Scan for the cell matching the given text and deliver its [X, Y] coordinate at center. 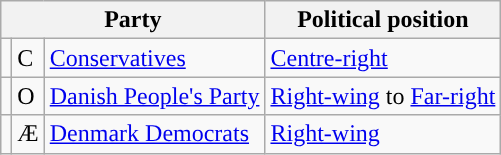
Æ [28, 134]
Party [133, 20]
Right-wing [383, 134]
Centre-right [383, 58]
Right-wing to Far-right [383, 96]
O [28, 96]
Denmark Democrats [154, 134]
Danish People's Party [154, 96]
Conservatives [154, 58]
C [28, 58]
Political position [383, 20]
